Provide the (X, Y) coordinate of the cell's center where the given text is located.  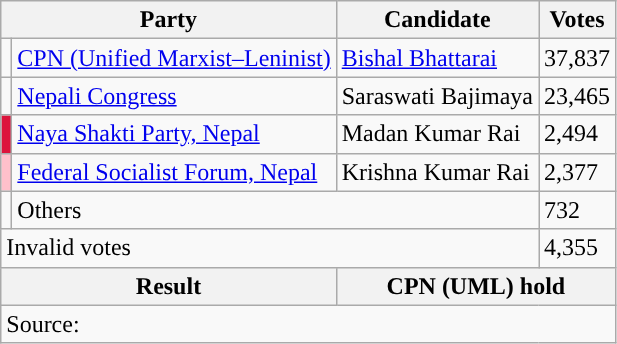
Naya Shakti Party, Nepal (174, 134)
Federal Socialist Forum, Nepal (174, 172)
4,355 (578, 248)
23,465 (578, 96)
Nepali Congress (174, 96)
CPN (Unified Marxist–Leninist) (174, 58)
CPN (UML) hold (476, 286)
Madan Kumar Rai (437, 134)
Votes (578, 20)
37,837 (578, 58)
Invalid votes (270, 248)
Others (276, 210)
2,494 (578, 134)
Saraswati Bajimaya (437, 96)
Candidate (437, 20)
Krishna Kumar Rai (437, 172)
Party (168, 20)
Result (168, 286)
Source: (308, 324)
2,377 (578, 172)
732 (578, 210)
Bishal Bhattarai (437, 58)
